Find where the given text appears and provide that cell's center as (X, Y) coordinate. 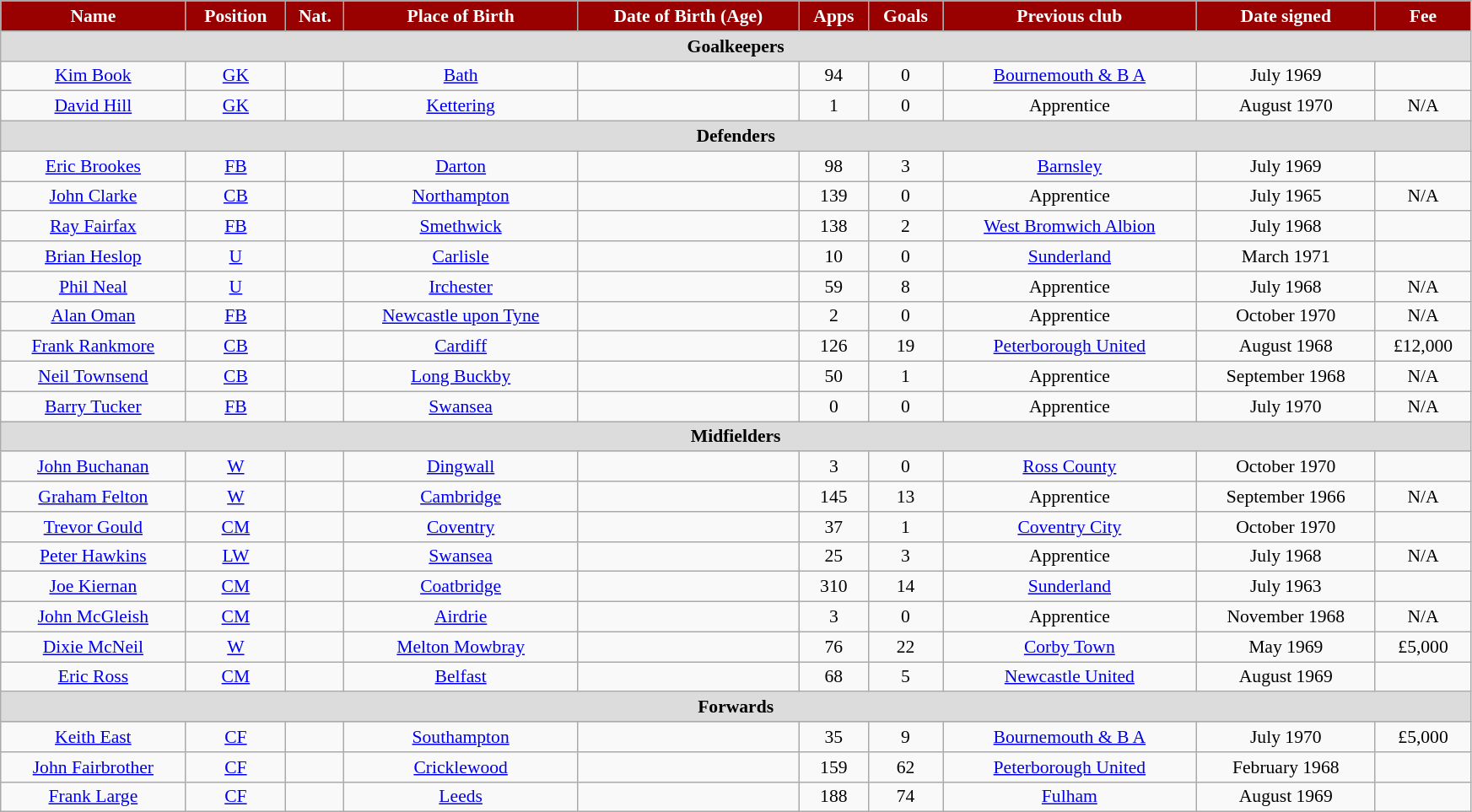
Darton (461, 166)
September 1968 (1286, 377)
74 (905, 797)
John McGleish (93, 617)
62 (905, 767)
Newcastle upon Tyne (461, 316)
Kim Book (93, 76)
Coventry City (1070, 527)
35 (833, 737)
Irchester (461, 287)
July 1965 (1286, 196)
Southampton (461, 737)
Frank Rankmore (93, 347)
Nat. (315, 16)
Neil Townsend (93, 377)
Joe Kiernan (93, 587)
Alan Oman (93, 316)
Goals (905, 16)
LW (236, 557)
Date of Birth (Age) (688, 16)
Cambridge (461, 497)
Defenders (736, 137)
94 (833, 76)
Fee (1422, 16)
59 (833, 287)
July 1963 (1286, 587)
John Fairbrother (93, 767)
Coatbridge (461, 587)
March 1971 (1286, 256)
November 1968 (1286, 617)
8 (905, 287)
22 (905, 647)
Cricklewood (461, 767)
10 (833, 256)
Date signed (1286, 16)
August 1968 (1286, 347)
August 1970 (1286, 106)
19 (905, 347)
37 (833, 527)
145 (833, 497)
76 (833, 647)
Airdrie (461, 617)
Eric Ross (93, 677)
Bath (461, 76)
126 (833, 347)
68 (833, 677)
14 (905, 587)
Fulham (1070, 797)
Eric Brookes (93, 166)
50 (833, 377)
Corby Town (1070, 647)
188 (833, 797)
Kettering (461, 106)
May 1969 (1286, 647)
Apps (833, 16)
Forwards (736, 707)
Dixie McNeil (93, 647)
139 (833, 196)
Peter Hawkins (93, 557)
£12,000 (1422, 347)
September 1966 (1286, 497)
Melton Mowbray (461, 647)
138 (833, 227)
Trevor Gould (93, 527)
9 (905, 737)
David Hill (93, 106)
Belfast (461, 677)
Coventry (461, 527)
25 (833, 557)
Keith East (93, 737)
Carlisle (461, 256)
13 (905, 497)
Dingwall (461, 467)
Previous club (1070, 16)
Leeds (461, 797)
John Clarke (93, 196)
Phil Neal (93, 287)
Newcastle United (1070, 677)
310 (833, 587)
Ray Fairfax (93, 227)
Midfielders (736, 437)
Goalkeepers (736, 46)
West Bromwich Albion (1070, 227)
Barry Tucker (93, 406)
Long Buckby (461, 377)
Barnsley (1070, 166)
John Buchanan (93, 467)
Position (236, 16)
159 (833, 767)
Northampton (461, 196)
5 (905, 677)
Ross County (1070, 467)
Graham Felton (93, 497)
Place of Birth (461, 16)
Smethwick (461, 227)
Cardiff (461, 347)
Name (93, 16)
Brian Heslop (93, 256)
Frank Large (93, 797)
98 (833, 166)
February 1968 (1286, 767)
